Find where the given text appears and provide that cell's center as (x, y) coordinate. 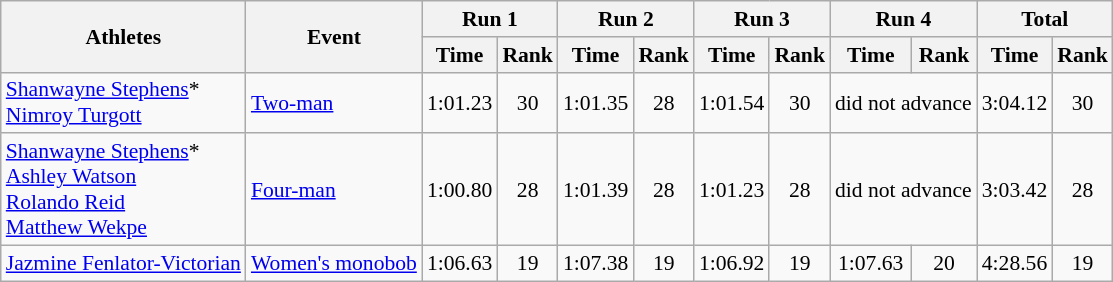
Women's monobob (334, 264)
1:01.39 (596, 190)
1:06.63 (460, 264)
Total (1045, 19)
1:01.35 (596, 102)
1:07.38 (596, 264)
Event (334, 36)
Two-man (334, 102)
Run 4 (904, 19)
Four-man (334, 190)
Run 3 (762, 19)
1:06.92 (732, 264)
4:28.56 (1014, 264)
Shanwayne Stephens*Nimroy Turgott (124, 102)
1:01.54 (732, 102)
Athletes (124, 36)
3:04.12 (1014, 102)
1:07.63 (870, 264)
3:03.42 (1014, 190)
Run 1 (490, 19)
20 (944, 264)
Shanwayne Stephens*Ashley WatsonRolando ReidMatthew Wekpe (124, 190)
Run 2 (626, 19)
Jazmine Fenlator-Victorian (124, 264)
1:00.80 (460, 190)
